Capture the cell that displays the provided text and extract its (x, y) central coordinate. 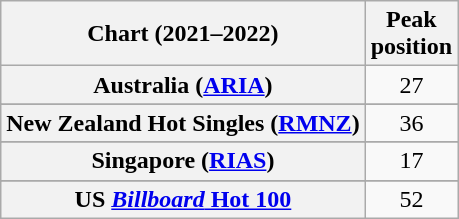
27 (411, 85)
US Billboard Hot 100 (183, 199)
52 (411, 199)
17 (411, 161)
Australia (ARIA) (183, 85)
Singapore (RIAS) (183, 161)
Peakposition (411, 34)
36 (411, 123)
New Zealand Hot Singles (RMNZ) (183, 123)
Chart (2021–2022) (183, 34)
